Provide the (X, Y) coordinate of the cell's center where the given text is located.  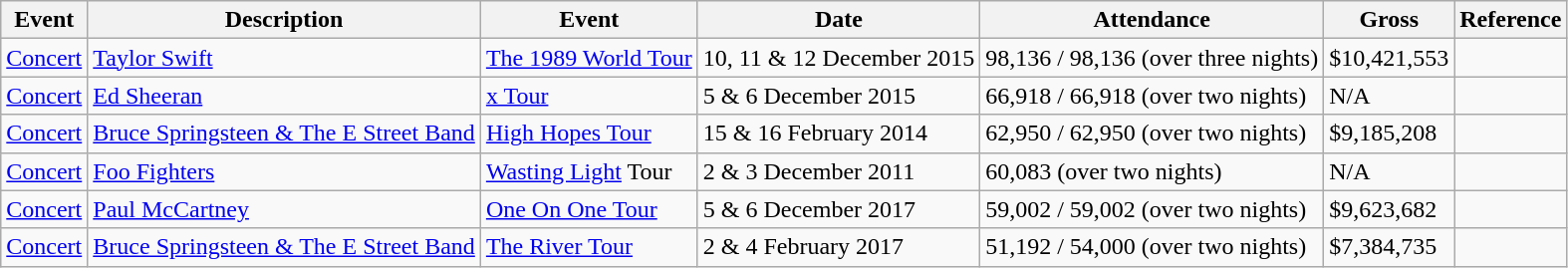
2 & 3 December 2011 (839, 171)
2 & 4 February 2017 (839, 247)
Paul McCartney (285, 209)
Ed Sheeran (285, 96)
The River Tour (589, 247)
60,083 (over two nights) (1152, 171)
$9,185,208 (1389, 134)
Gross (1389, 20)
Attendance (1152, 20)
10, 11 & 12 December 2015 (839, 58)
Wasting Light Tour (589, 171)
Taylor Swift (285, 58)
High Hopes Tour (589, 134)
66,918 / 66,918 (over two nights) (1152, 96)
Foo Fighters (285, 171)
51,192 / 54,000 (over two nights) (1152, 247)
5 & 6 December 2017 (839, 209)
$9,623,682 (1389, 209)
Date (839, 20)
15 & 16 February 2014 (839, 134)
Description (285, 20)
$7,384,735 (1389, 247)
$10,421,553 (1389, 58)
x Tour (589, 96)
98,136 / 98,136 (over three nights) (1152, 58)
62,950 / 62,950 (over two nights) (1152, 134)
The 1989 World Tour (589, 58)
5 & 6 December 2015 (839, 96)
59,002 / 59,002 (over two nights) (1152, 209)
Reference (1510, 20)
One On One Tour (589, 209)
